Return [x, y] of the center of cell containing provided text 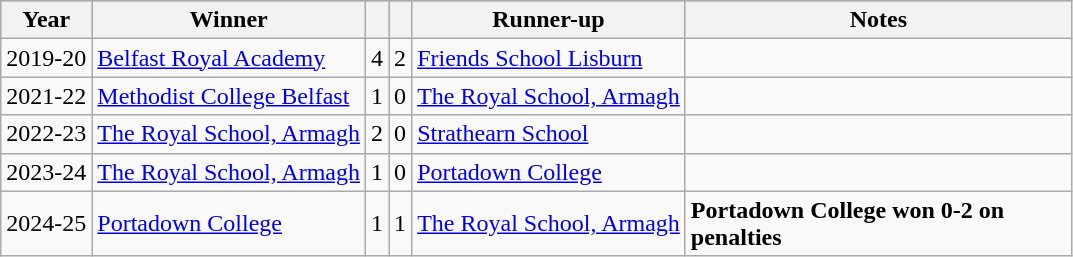
2024-25 [46, 224]
2021-22 [46, 96]
Notes [878, 20]
Methodist College Belfast [229, 96]
2022-23 [46, 134]
Year [46, 20]
2023-24 [46, 172]
Friends School Lisburn [549, 58]
Runner-up [549, 20]
Strathearn School [549, 134]
Winner [229, 20]
4 [378, 58]
Portadown College won 0-2 on penalties [878, 224]
2019-20 [46, 58]
Belfast Royal Academy [229, 58]
